Detect which cell encompasses the target text, then output its [x, y] center coordinate. 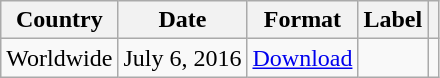
Label [393, 20]
Date [182, 20]
Worldwide [60, 58]
Country [60, 20]
July 6, 2016 [182, 58]
Download [302, 58]
Format [302, 20]
